Identify which cell holds the provided text, then report its (x, y) central coordinate. 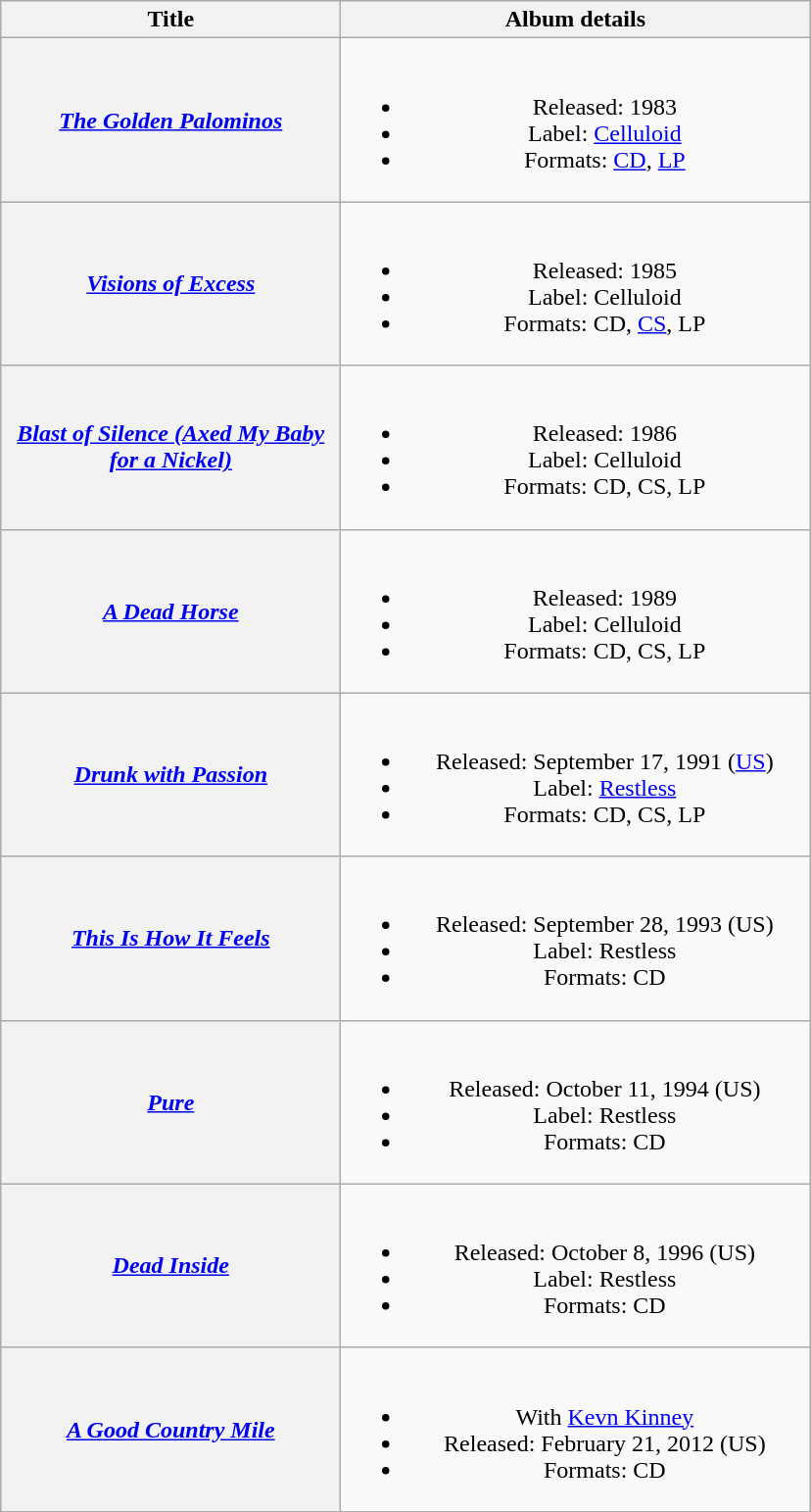
Released: October 8, 1996 (US)Label: RestlessFormats: CD (576, 1266)
A Dead Horse (170, 611)
This Is How It Feels (170, 939)
Pure (170, 1101)
Released: 1985Label: CelluloidFormats: CD, CS, LP (576, 284)
Released: September 28, 1993 (US)Label: RestlessFormats: CD (576, 939)
A Good Country Mile (170, 1429)
With Kevn KinneyReleased: February 21, 2012 (US)Formats: CD (576, 1429)
Title (170, 20)
Drunk with Passion (170, 774)
Released: 1989Label: CelluloidFormats: CD, CS, LP (576, 611)
Released: September 17, 1991 (US)Label: RestlessFormats: CD, CS, LP (576, 774)
Released: 1986Label: CelluloidFormats: CD, CS, LP (576, 447)
Visions of Excess (170, 284)
The Golden Palominos (170, 120)
Released: October 11, 1994 (US)Label: RestlessFormats: CD (576, 1101)
Dead Inside (170, 1266)
Blast of Silence (Axed My Baby for a Nickel) (170, 447)
Album details (576, 20)
Released: 1983Label: CelluloidFormats: CD, LP (576, 120)
